Detect which cell encompasses the target text, then output its (X, Y) center coordinate. 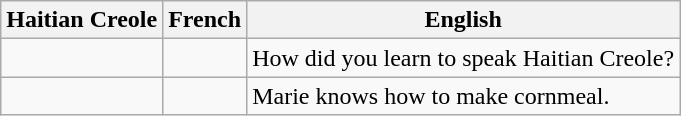
French (205, 20)
How did you learn to speak Haitian Creole? (464, 58)
Haitian Creole (82, 20)
English (464, 20)
Marie knows how to make cornmeal. (464, 96)
